For the text-containing cell, return its midpoint in [X, Y] coordinate format. 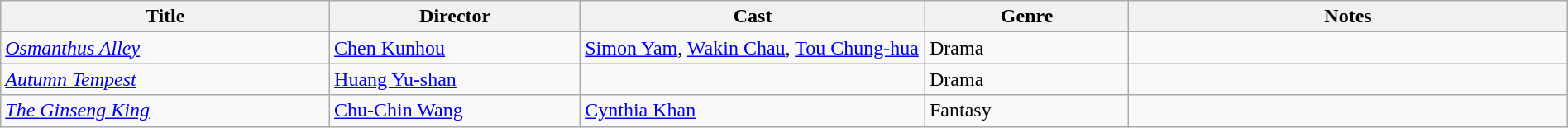
Chen Kunhou [455, 48]
Simon Yam, Wakin Chau, Tou Chung-hua [753, 48]
Fantasy [1026, 111]
Title [165, 17]
Cast [753, 17]
Cynthia Khan [753, 111]
The Ginseng King [165, 111]
Osmanthus Alley [165, 48]
Notes [1348, 17]
Chu-Chin Wang [455, 111]
Director [455, 17]
Huang Yu-shan [455, 79]
Genre [1026, 17]
Autumn Tempest [165, 79]
